Detect which cell encompasses the target text, then output its (X, Y) center coordinate. 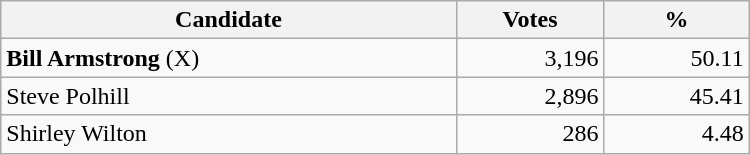
3,196 (530, 58)
45.41 (676, 96)
50.11 (676, 58)
% (676, 20)
Votes (530, 20)
Shirley Wilton (228, 134)
2,896 (530, 96)
Bill Armstrong (X) (228, 58)
Steve Polhill (228, 96)
Candidate (228, 20)
286 (530, 134)
4.48 (676, 134)
